Return the (x, y) coordinate for the center point of the cell that contains the specified text.  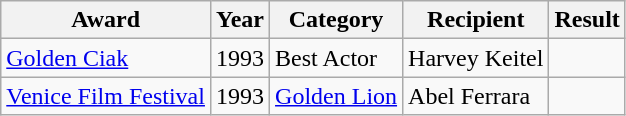
Golden Ciak (106, 58)
Harvey Keitel (476, 58)
Golden Lion (336, 96)
Venice Film Festival (106, 96)
Recipient (476, 20)
Award (106, 20)
Abel Ferrara (476, 96)
Best Actor (336, 58)
Category (336, 20)
Result (587, 20)
Year (240, 20)
